Identify which cell holds the provided text, then report its (X, Y) central coordinate. 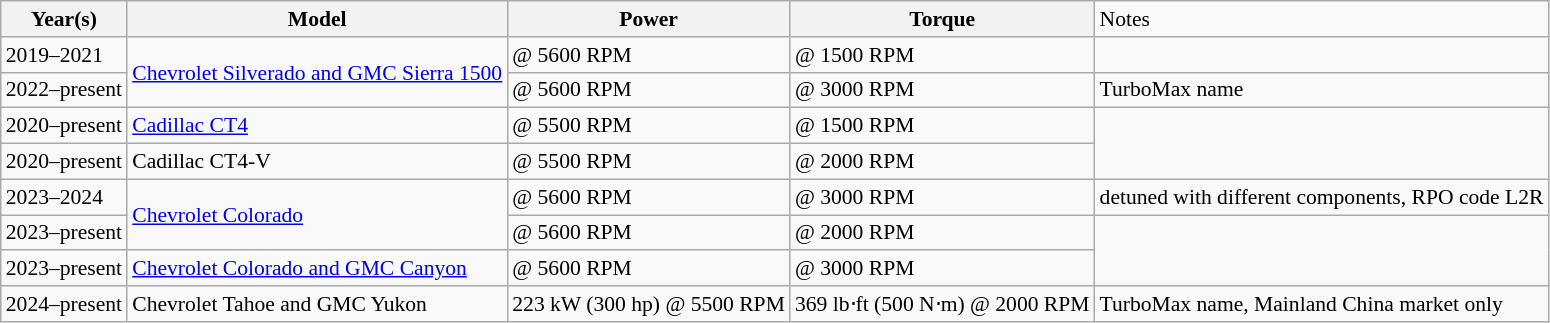
TurboMax name (1322, 90)
Chevrolet Silverado and GMC Sierra 1500 (317, 72)
Cadillac CT4 (317, 126)
detuned with different components, RPO code L2R (1322, 197)
Chevrolet Colorado (317, 214)
223 kW (300 hp) @ 5500 RPM (648, 304)
Model (317, 19)
2019–2021 (64, 55)
369 lb⋅ft (500 N⋅m) @ 2000 RPM (942, 304)
Cadillac CT4-V (317, 162)
Chevrolet Tahoe and GMC Yukon (317, 304)
2024–present (64, 304)
2023–2024 (64, 197)
2022–present (64, 90)
Notes (1322, 19)
Chevrolet Colorado and GMC Canyon (317, 269)
Power (648, 19)
Torque (942, 19)
Year(s) (64, 19)
TurboMax name, Mainland China market only (1322, 304)
